Find where the given text appears and provide that cell's center as (x, y) coordinate. 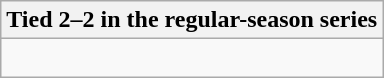
Tied 2–2 in the regular-season series (192, 20)
